Return the (x, y) coordinate for the center point of the cell that contains the specified text.  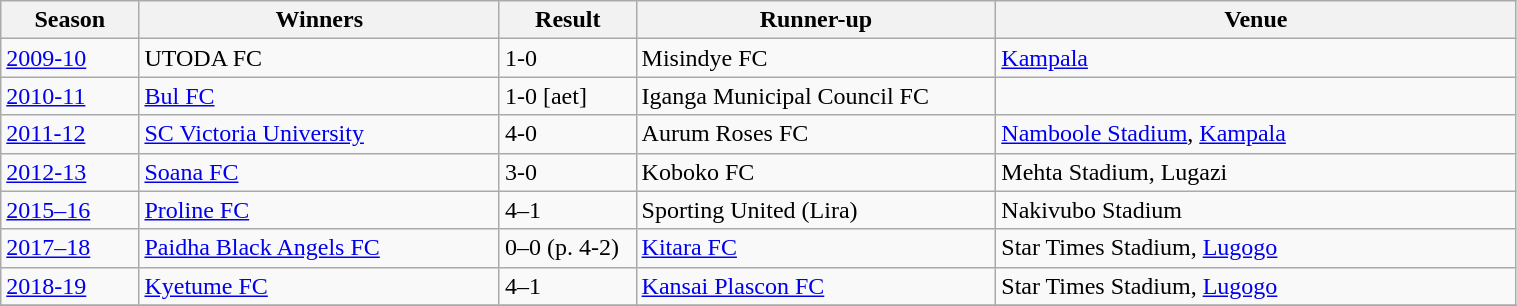
3-0 (568, 172)
Kitara FC (816, 248)
Soana FC (319, 172)
Proline FC (319, 210)
Aurum Roses FC (816, 134)
Misindye FC (816, 58)
2018-19 (70, 286)
Runner-up (816, 20)
0–0 (p. 4-2) (568, 248)
4-0 (568, 134)
1-0 (568, 58)
Kansai Plascon FC (816, 286)
Koboko FC (816, 172)
Paidha Black Angels FC (319, 248)
Season (70, 20)
SC Victoria University (319, 134)
Sporting United (Lira) (816, 210)
2015–16 (70, 210)
1-0 [aet] (568, 96)
Mehta Stadium, Lugazi (1256, 172)
Venue (1256, 20)
2010-11 (70, 96)
Result (568, 20)
2012-13 (70, 172)
Winners (319, 20)
Kampala (1256, 58)
Namboole Stadium, Kampala (1256, 134)
2017–18 (70, 248)
2009-10 (70, 58)
Iganga Municipal Council FC (816, 96)
Bul FC (319, 96)
Nakivubo Stadium (1256, 210)
UTODA FC (319, 58)
2011-12 (70, 134)
Kyetume FC (319, 286)
